Locate the cell with the specified text and output its (x, y) center coordinate. 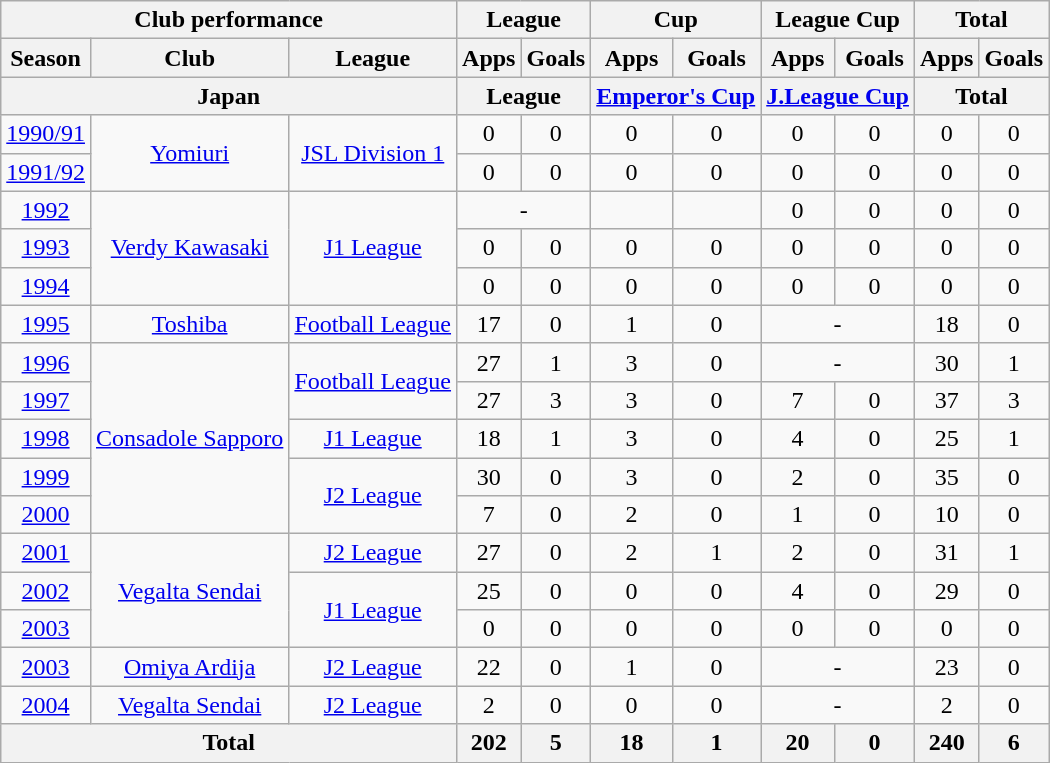
1991/92 (46, 172)
2001 (46, 553)
2004 (46, 705)
2002 (46, 591)
31 (946, 553)
J.League Cup (838, 96)
6 (1014, 743)
Japan (229, 96)
29 (946, 591)
Emperor's Cup (676, 96)
Toshiba (189, 324)
5 (556, 743)
Club performance (229, 20)
Omiya Ardija (189, 667)
1996 (46, 362)
Season (46, 58)
10 (946, 515)
1999 (46, 477)
Cup (676, 20)
1995 (46, 324)
1990/91 (46, 134)
37 (946, 400)
23 (946, 667)
Yomiuri (189, 153)
202 (489, 743)
2000 (46, 515)
Consadole Sapporo (189, 438)
League Cup (838, 20)
1994 (46, 286)
Verdy Kawasaki (189, 248)
Club (189, 58)
20 (798, 743)
240 (946, 743)
35 (946, 477)
1997 (46, 400)
1992 (46, 210)
17 (489, 324)
1998 (46, 438)
1993 (46, 248)
JSL Division 1 (373, 153)
22 (489, 667)
